Scan for the cell matching the given text and deliver its (x, y) coordinate at center. 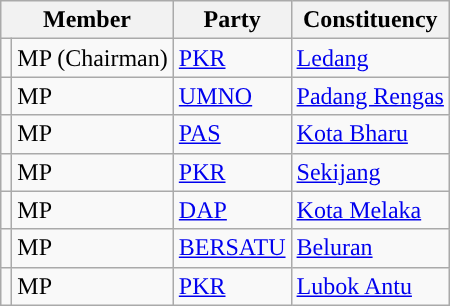
Kota Melaka (370, 210)
Ledang (370, 58)
Padang Rengas (370, 96)
Sekijang (370, 172)
DAP (232, 210)
PAS (232, 134)
Party (232, 20)
UMNO (232, 96)
BERSATU (232, 248)
Kota Bharu (370, 134)
MP (Chairman) (92, 58)
Lubok Antu (370, 286)
Member (88, 20)
Beluran (370, 248)
Constituency (370, 20)
